For the text-containing cell, return its midpoint in (x, y) coordinate format. 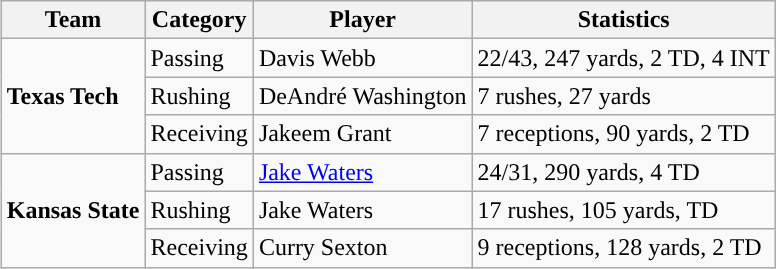
22/43, 247 yards, 2 TD, 4 INT (624, 58)
Jakeem Grant (362, 134)
24/31, 290 yards, 4 TD (624, 172)
17 rushes, 105 yards, TD (624, 210)
Player (362, 20)
7 receptions, 90 yards, 2 TD (624, 134)
Category (199, 20)
7 rushes, 27 yards (624, 96)
Kansas State (73, 210)
Texas Tech (73, 96)
Curry Sexton (362, 248)
9 receptions, 128 yards, 2 TD (624, 248)
Team (73, 20)
Statistics (624, 20)
Davis Webb (362, 58)
DeAndré Washington (362, 96)
